Extract the [X, Y] coordinate from the center of the cell holding the provided text.  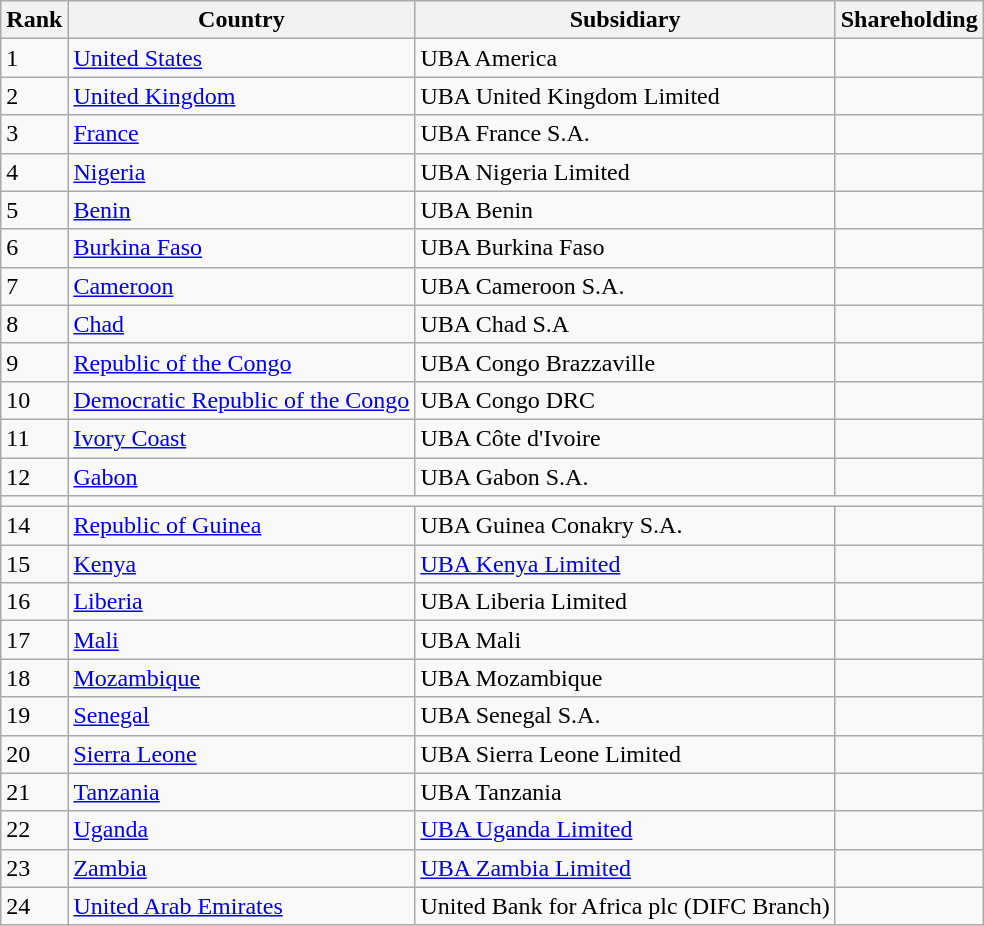
Country [242, 20]
23 [34, 868]
Democratic Republic of the Congo [242, 400]
UBA Senegal S.A. [625, 716]
20 [34, 754]
Benin [242, 210]
UBA Congo DRC [625, 400]
France [242, 134]
UBA Mozambique [625, 678]
12 [34, 477]
Ivory Coast [242, 438]
Mozambique [242, 678]
Liberia [242, 602]
Cameroon [242, 286]
United Kingdom [242, 96]
UBA Sierra Leone Limited [625, 754]
UBA Liberia Limited [625, 602]
Burkina Faso [242, 248]
UBA Uganda Limited [625, 830]
UBA United Kingdom Limited [625, 96]
21 [34, 792]
Zambia [242, 868]
Chad [242, 324]
UBA Tanzania [625, 792]
UBA Zambia Limited [625, 868]
United Bank for Africa plc (DIFC Branch) [625, 906]
5 [34, 210]
Nigeria [242, 172]
United Arab Emirates [242, 906]
8 [34, 324]
UBA Chad S.A [625, 324]
16 [34, 602]
UBA France S.A. [625, 134]
UBA America [625, 58]
11 [34, 438]
Republic of the Congo [242, 362]
United States [242, 58]
24 [34, 906]
3 [34, 134]
19 [34, 716]
17 [34, 640]
UBA Congo Brazzaville [625, 362]
Subsidiary [625, 20]
UBA Mali [625, 640]
6 [34, 248]
Uganda [242, 830]
UBA Cameroon S.A. [625, 286]
Shareholding [909, 20]
UBA Kenya Limited [625, 564]
UBA Benin [625, 210]
15 [34, 564]
Sierra Leone [242, 754]
Gabon [242, 477]
2 [34, 96]
Mali [242, 640]
Republic of Guinea [242, 526]
7 [34, 286]
Rank [34, 20]
4 [34, 172]
14 [34, 526]
Senegal [242, 716]
UBA Côte d'Ivoire [625, 438]
UBA Nigeria Limited [625, 172]
UBA Gabon S.A. [625, 477]
18 [34, 678]
Kenya [242, 564]
1 [34, 58]
UBA Burkina Faso [625, 248]
9 [34, 362]
UBA Guinea Conakry S.A. [625, 526]
10 [34, 400]
Tanzania [242, 792]
22 [34, 830]
